Scan for the cell matching the given text and deliver its (x, y) coordinate at center. 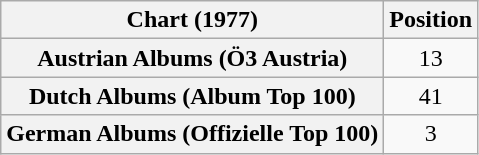
Dutch Albums (Album Top 100) (192, 96)
Austrian Albums (Ö3 Austria) (192, 58)
German Albums (Offizielle Top 100) (192, 134)
Position (431, 20)
Chart (1977) (192, 20)
13 (431, 58)
3 (431, 134)
41 (431, 96)
